Search for the cell housing the specified text and yield its (X, Y) center coordinate. 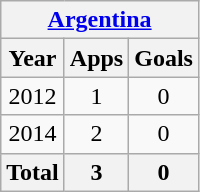
3 (96, 172)
Argentina (100, 20)
Goals (164, 58)
2014 (33, 134)
Year (33, 58)
2012 (33, 96)
2 (96, 134)
Apps (96, 58)
Total (33, 172)
1 (96, 96)
